From the cell containing the given text, extract its center point as [x, y] coordinate. 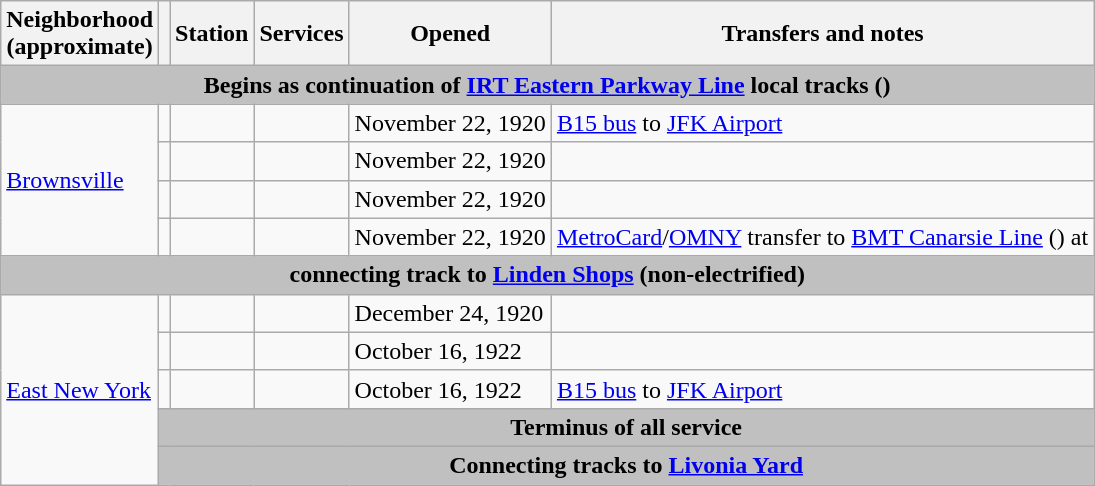
Opened [450, 34]
Terminus of all service [626, 427]
Station [212, 34]
Neighborhood(approximate) [80, 34]
Brownsville [80, 180]
East New York [80, 389]
Begins as continuation of IRT Eastern Parkway Line local tracks () [548, 85]
December 24, 1920 [450, 313]
Transfers and notes [822, 34]
Connecting tracks to Livonia Yard [626, 465]
connecting track to Linden Shops (non-electrified) [548, 275]
Services [302, 34]
MetroCard/OMNY transfer to BMT Canarsie Line () at [822, 237]
